Pinpoint the cell where the given text exists, returning its (X, Y) midpoint coordinate. 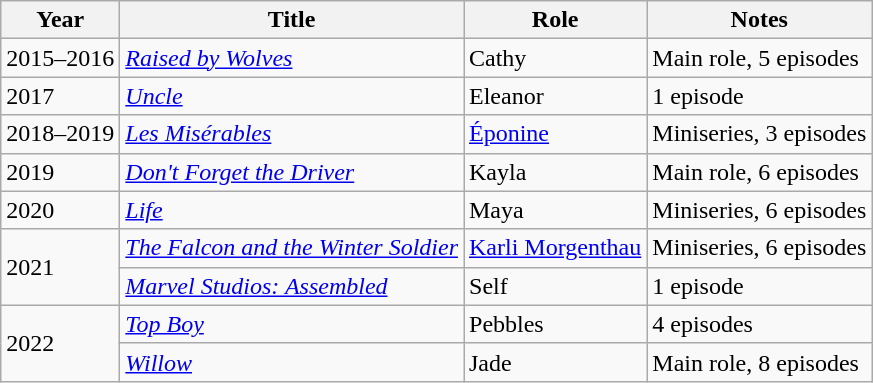
Main role, 8 episodes (760, 362)
Éponine (556, 134)
Cathy (556, 58)
Les Misérables (292, 134)
Role (556, 20)
2019 (60, 172)
Kayla (556, 172)
Life (292, 210)
2018–2019 (60, 134)
The Falcon and the Winter Soldier (292, 248)
Uncle (292, 96)
Maya (556, 210)
Pebbles (556, 324)
4 episodes (760, 324)
Main role, 5 episodes (760, 58)
2021 (60, 267)
Karli Morgenthau (556, 248)
Don't Forget the Driver (292, 172)
2017 (60, 96)
Notes (760, 20)
Miniseries, 3 episodes (760, 134)
Top Boy (292, 324)
2020 (60, 210)
Eleanor (556, 96)
Year (60, 20)
2015–2016 (60, 58)
Willow (292, 362)
Self (556, 286)
Main role, 6 episodes (760, 172)
Raised by Wolves (292, 58)
Title (292, 20)
2022 (60, 343)
Jade (556, 362)
Marvel Studios: Assembled (292, 286)
